Detect which cell encompasses the target text, then output its [X, Y] center coordinate. 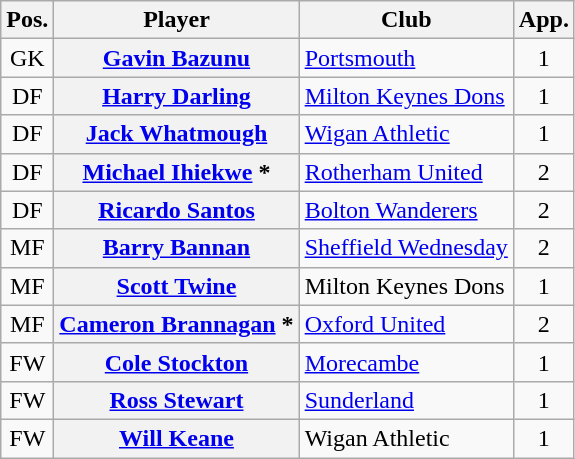
Michael Ihiekwe * [176, 172]
Sunderland [406, 400]
Club [406, 20]
Sheffield Wednesday [406, 248]
Cameron Brannagan * [176, 324]
Ricardo Santos [176, 210]
GK [28, 58]
Ross Stewart [176, 400]
Morecambe [406, 362]
Cole Stockton [176, 362]
Will Keane [176, 438]
Barry Bannan [176, 248]
Portsmouth [406, 58]
Gavin Bazunu [176, 58]
Pos. [28, 20]
Oxford United [406, 324]
Player [176, 20]
Harry Darling [176, 96]
Scott Twine [176, 286]
Rotherham United [406, 172]
Bolton Wanderers [406, 210]
App. [544, 20]
Jack Whatmough [176, 134]
